Scan for the cell matching the given text and deliver its (x, y) coordinate at center. 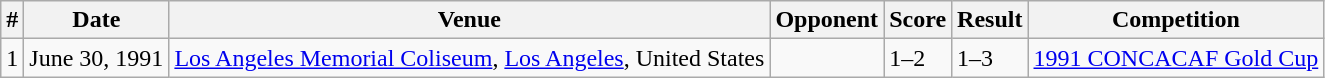
June 30, 1991 (96, 58)
Los Angeles Memorial Coliseum, Los Angeles, United States (470, 58)
Result (990, 20)
Venue (470, 20)
Opponent (827, 20)
1 (12, 58)
1991 CONCACAF Gold Cup (1176, 58)
1–3 (990, 58)
# (12, 20)
Competition (1176, 20)
Score (918, 20)
Date (96, 20)
1–2 (918, 58)
